Extract the [x, y] coordinate from the center of the cell holding the provided text.  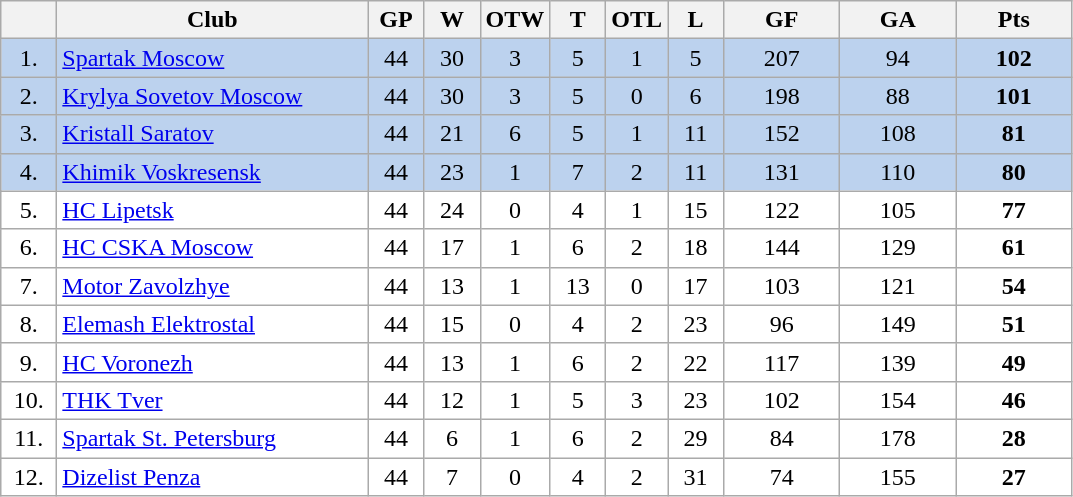
Spartak Moscow [212, 58]
OTW [515, 20]
94 [898, 58]
207 [782, 58]
Khimik Voskresensk [212, 172]
3. [29, 134]
12 [452, 400]
96 [782, 324]
9. [29, 362]
1. [29, 58]
OTL [637, 20]
108 [898, 134]
144 [782, 248]
W [452, 20]
Spartak St. Petersburg [212, 438]
7. [29, 286]
139 [898, 362]
Elemash Elektrostal [212, 324]
GF [782, 20]
103 [782, 286]
178 [898, 438]
Motor Zavolzhye [212, 286]
122 [782, 210]
Pts [1014, 20]
5. [29, 210]
HC Lipetsk [212, 210]
198 [782, 96]
51 [1014, 324]
84 [782, 438]
T [578, 20]
10. [29, 400]
88 [898, 96]
101 [1014, 96]
117 [782, 362]
Club [212, 20]
Kristall Saratov [212, 134]
4. [29, 172]
49 [1014, 362]
61 [1014, 248]
154 [898, 400]
22 [696, 362]
24 [452, 210]
27 [1014, 477]
155 [898, 477]
46 [1014, 400]
121 [898, 286]
131 [782, 172]
Krylya Sovetov Moscow [212, 96]
149 [898, 324]
21 [452, 134]
54 [1014, 286]
81 [1014, 134]
152 [782, 134]
THK Tver [212, 400]
129 [898, 248]
28 [1014, 438]
GP [396, 20]
6. [29, 248]
11. [29, 438]
18 [696, 248]
GA [898, 20]
110 [898, 172]
74 [782, 477]
HC Voronezh [212, 362]
80 [1014, 172]
12. [29, 477]
2. [29, 96]
77 [1014, 210]
8. [29, 324]
29 [696, 438]
HC CSKA Moscow [212, 248]
105 [898, 210]
Dizelist Penza [212, 477]
L [696, 20]
31 [696, 477]
